Search for the cell housing the specified text and yield its [x, y] center coordinate. 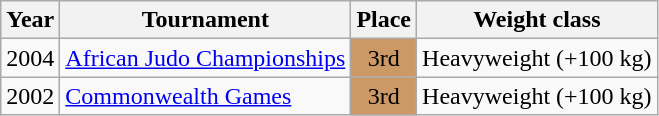
Weight class [538, 20]
Year [30, 20]
Commonwealth Games [206, 96]
African Judo Championships [206, 58]
2002 [30, 96]
Place [384, 20]
Tournament [206, 20]
2004 [30, 58]
